Pinpoint the cell where the given text exists, returning its [X, Y] midpoint coordinate. 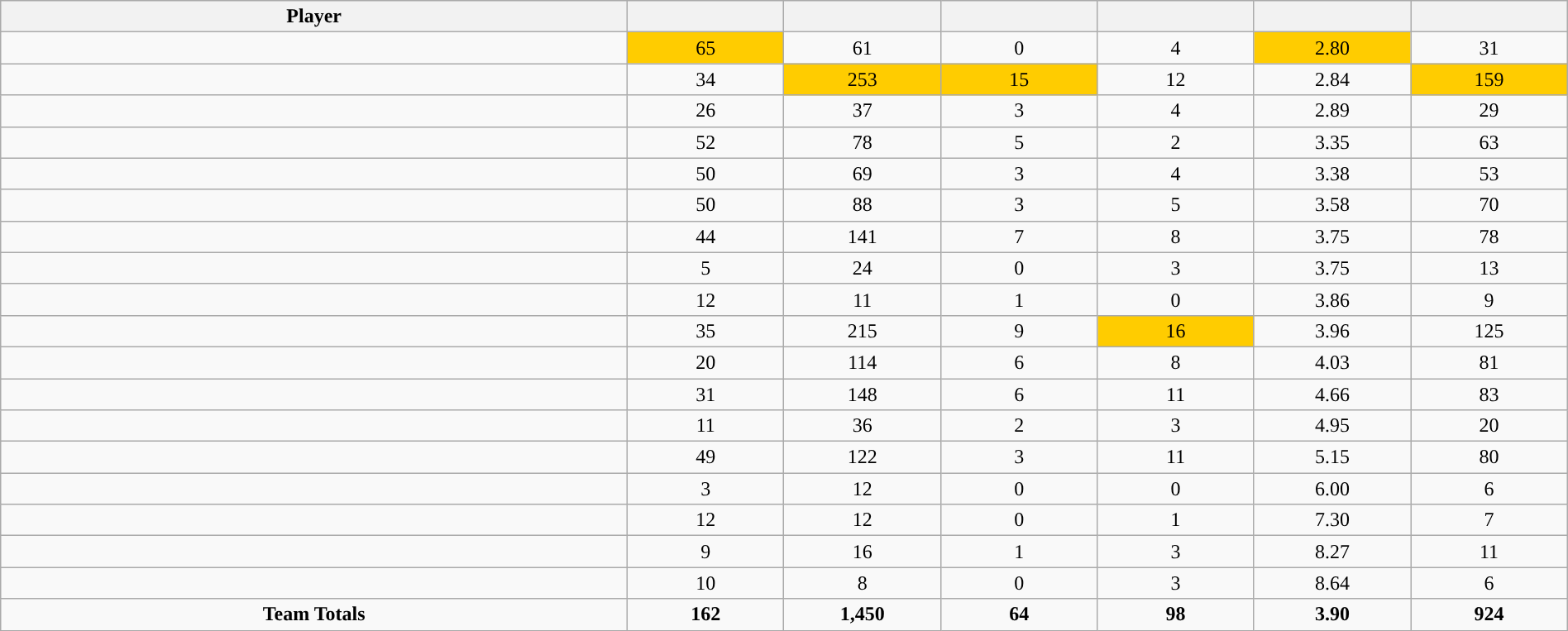
6.00 [1331, 489]
3.38 [1331, 174]
65 [706, 48]
122 [862, 457]
83 [1489, 394]
4.95 [1331, 426]
13 [1489, 268]
1,450 [862, 614]
924 [1489, 614]
70 [1489, 205]
125 [1489, 331]
44 [706, 237]
36 [862, 426]
3.96 [1331, 331]
Team Totals [314, 614]
114 [862, 362]
34 [706, 79]
4.66 [1331, 394]
159 [1489, 79]
52 [706, 142]
2.84 [1331, 79]
Player [314, 17]
3.35 [1331, 142]
26 [706, 111]
15 [1019, 79]
215 [862, 331]
3.86 [1331, 299]
2.80 [1331, 48]
148 [862, 394]
8.64 [1331, 583]
162 [706, 614]
4.03 [1331, 362]
53 [1489, 174]
253 [862, 79]
10 [706, 583]
88 [862, 205]
49 [706, 457]
37 [862, 111]
7.30 [1331, 520]
64 [1019, 614]
24 [862, 268]
2.89 [1331, 111]
141 [862, 237]
35 [706, 331]
69 [862, 174]
81 [1489, 362]
3.58 [1331, 205]
8.27 [1331, 552]
98 [1176, 614]
5.15 [1331, 457]
80 [1489, 457]
29 [1489, 111]
61 [862, 48]
63 [1489, 142]
3.90 [1331, 614]
